Return the (x, y) coordinate for the center point of the cell that contains the specified text.  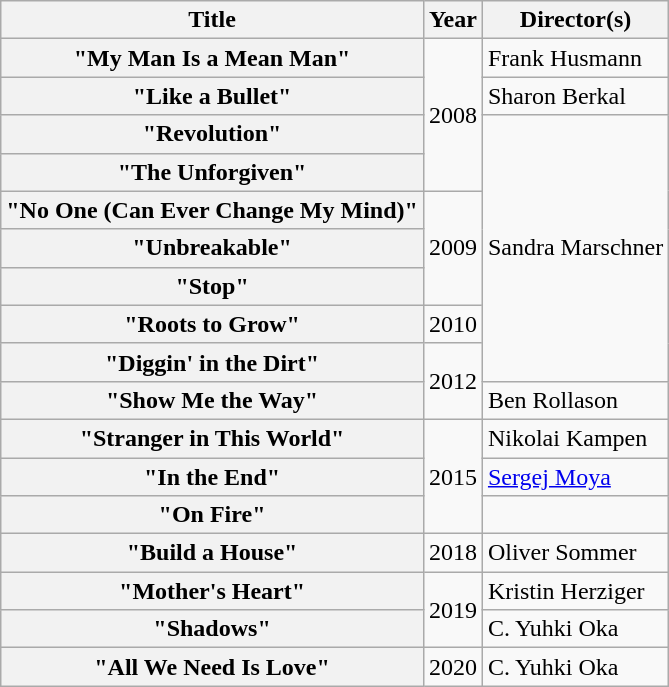
"Unbreakable" (212, 248)
Kristin Herziger (575, 591)
2015 (452, 476)
2012 (452, 381)
2020 (452, 667)
Sergej Moya (575, 477)
"All We Need Is Love" (212, 667)
Title (212, 20)
"In the End" (212, 477)
2009 (452, 248)
"Diggin' in the Dirt" (212, 362)
"No One (Can Ever Change My Mind)" (212, 210)
"Stop" (212, 286)
"On Fire" (212, 515)
"The Unforgiven" (212, 172)
"Mother's Heart" (212, 591)
"Revolution" (212, 134)
Sharon Berkal (575, 96)
Director(s) (575, 20)
"My Man Is a Mean Man" (212, 58)
2010 (452, 324)
"Show Me the Way" (212, 400)
Nikolai Kampen (575, 438)
"Stranger in This World" (212, 438)
Frank Husmann (575, 58)
"Like a Bullet" (212, 96)
"Shadows" (212, 629)
Ben Rollason (575, 400)
Sandra Marschner (575, 248)
"Build a House" (212, 553)
Oliver Sommer (575, 553)
2019 (452, 610)
2018 (452, 553)
"Roots to Grow" (212, 324)
Year (452, 20)
2008 (452, 115)
